For the text-containing cell, return its midpoint in (X, Y) coordinate format. 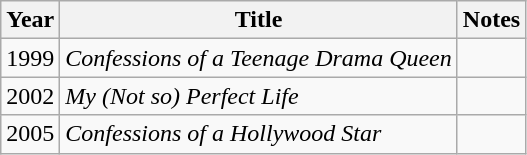
Confessions of a Teenage Drama Queen (259, 58)
Confessions of a Hollywood Star (259, 134)
1999 (30, 58)
2002 (30, 96)
My (Not so) Perfect Life (259, 96)
Notes (491, 20)
Year (30, 20)
Title (259, 20)
2005 (30, 134)
